Scan for the cell matching the given text and deliver its [X, Y] coordinate at center. 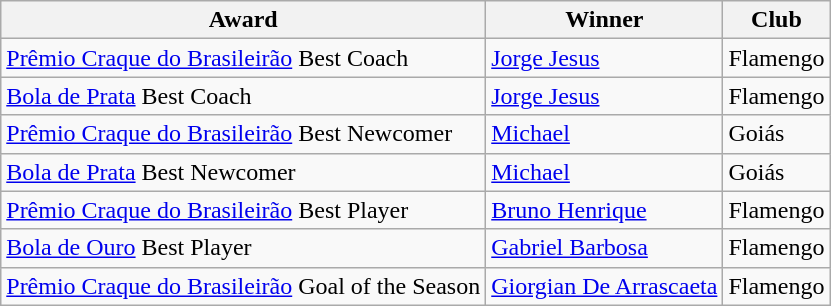
Winner [604, 20]
Bola de Ouro Best Player [244, 248]
Club [776, 20]
Prêmio Craque do Brasileirão Best Player [244, 210]
Prêmio Craque do Brasileirão Best Newcomer [244, 134]
Giorgian De Arrascaeta [604, 286]
Prêmio Craque do Brasileirão Goal of the Season [244, 286]
Bruno Henrique [604, 210]
Gabriel Barbosa [604, 248]
Award [244, 20]
Prêmio Craque do Brasileirão Best Coach [244, 58]
Bola de Prata Best Newcomer [244, 172]
Bola de Prata Best Coach [244, 96]
